Detect which cell encompasses the target text, then output its [X, Y] center coordinate. 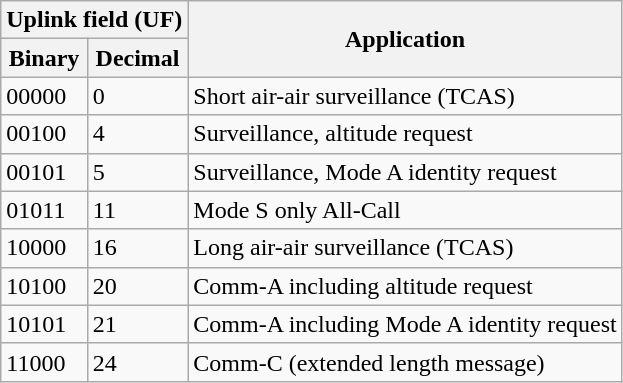
Decimal [138, 58]
Short air-air surveillance (TCAS) [405, 96]
10101 [44, 324]
Application [405, 39]
11000 [44, 362]
01011 [44, 210]
21 [138, 324]
00000 [44, 96]
Long air-air surveillance (TCAS) [405, 248]
5 [138, 172]
4 [138, 134]
0 [138, 96]
20 [138, 286]
00101 [44, 172]
11 [138, 210]
10000 [44, 248]
Uplink field (UF) [94, 20]
Comm-A including altitude request [405, 286]
Surveillance, Mode A identity request [405, 172]
Mode S only All-Call [405, 210]
10100 [44, 286]
Binary [44, 58]
Comm-C (extended length message) [405, 362]
24 [138, 362]
Surveillance, altitude request [405, 134]
16 [138, 248]
Comm-A including Mode A identity request [405, 324]
00100 [44, 134]
